Return (x, y) of the center of cell containing provided text 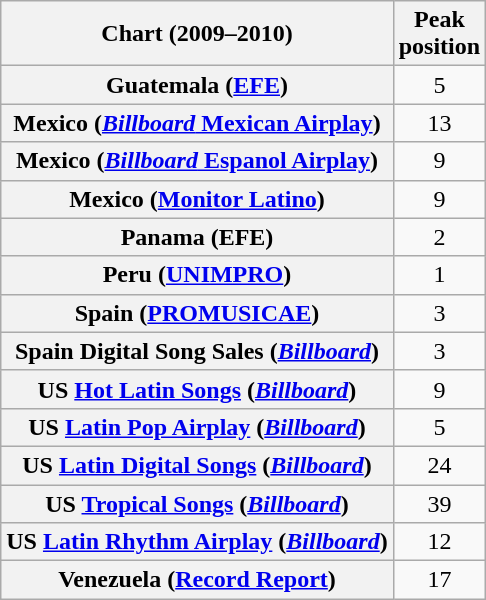
US Latin Rhythm Airplay (Billboard) (197, 542)
Venezuela (Record Report) (197, 580)
Panama (EFE) (197, 237)
2 (439, 237)
Chart (2009–2010) (197, 34)
Mexico (Billboard Mexican Airplay) (197, 123)
12 (439, 542)
Spain (PROMUSICAE) (197, 313)
Mexico (Billboard Espanol Airplay) (197, 161)
Mexico (Monitor Latino) (197, 199)
24 (439, 465)
17 (439, 580)
US Tropical Songs (Billboard) (197, 503)
13 (439, 123)
Peakposition (439, 34)
US Latin Digital Songs (Billboard) (197, 465)
US Hot Latin Songs (Billboard) (197, 389)
US Latin Pop Airplay (Billboard) (197, 427)
1 (439, 275)
39 (439, 503)
Peru (UNIMPRO) (197, 275)
Spain Digital Song Sales (Billboard) (197, 351)
Guatemala (EFE) (197, 85)
